Return the (X, Y) coordinate for the center point of the cell that contains the specified text.  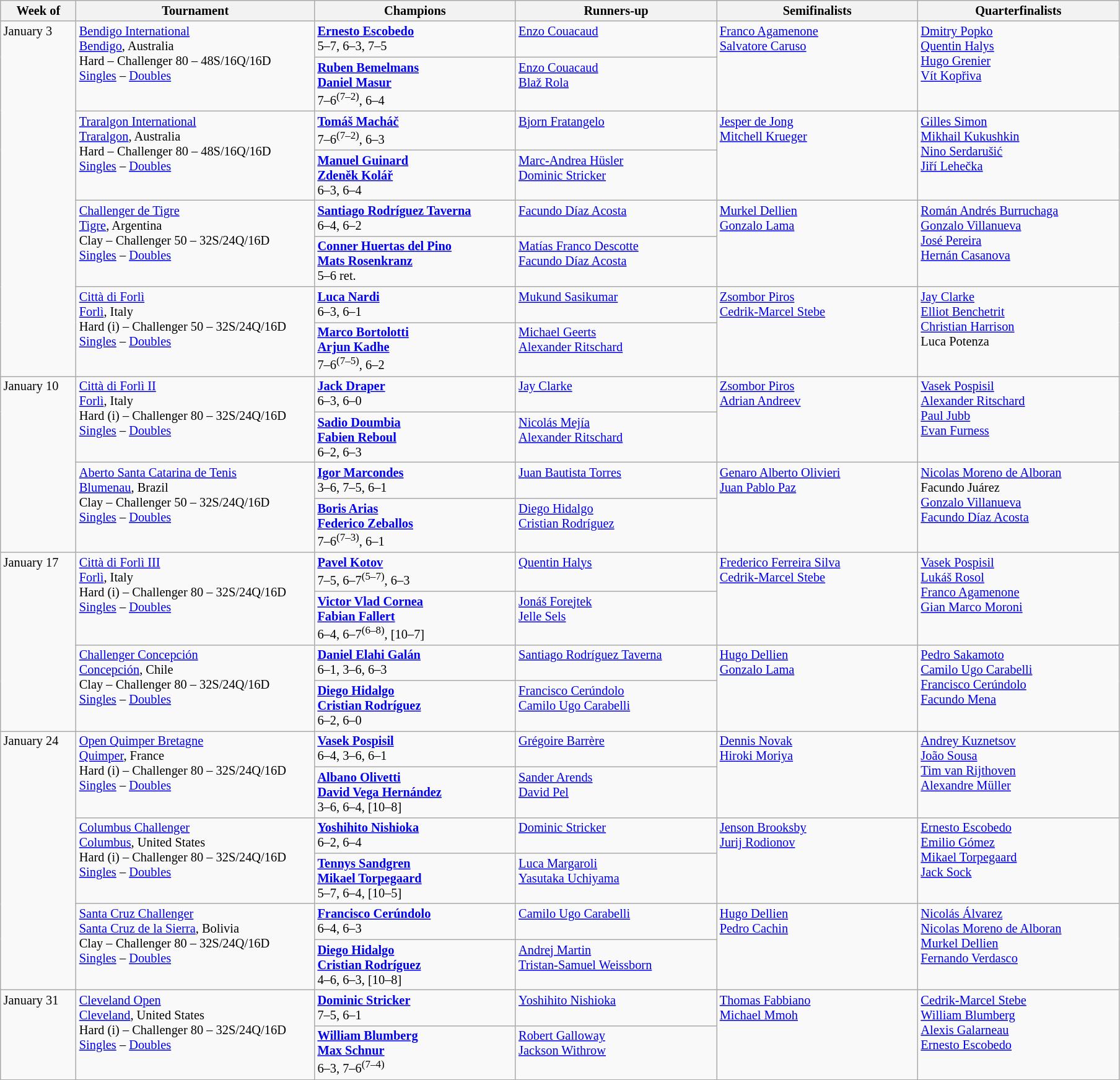
January 10 (38, 464)
Luca Nardi6–3, 6–1 (415, 305)
Città di ForlìForlì, Italy Hard (i) – Challenger 50 – 32S/24Q/16DSingles – Doubles (196, 332)
Jonáš Forejtek Jelle Sels (616, 618)
Vasek Pospisil Alexander Ritschard Paul Jubb Evan Furness (1018, 419)
Yoshihito Nishioka (616, 1008)
Quentin Halys (616, 571)
Dominic Stricker7–5, 6–1 (415, 1008)
Cleveland OpenCleveland, United States Hard (i) – Challenger 80 – 32S/24Q/16DSingles – Doubles (196, 1034)
Runners-up (616, 11)
Camilo Ugo Carabelli (616, 921)
Week of (38, 11)
Luca Margaroli Yasutaka Uchiyama (616, 878)
Mukund Sasikumar (616, 305)
Matías Franco Descotte Facundo Díaz Acosta (616, 261)
Challenger ConcepciónConcepción, Chile Clay – Challenger 80 – 32S/24Q/16DSingles – Doubles (196, 687)
Città di Forlì IIForlì, Italy Hard (i) – Challenger 80 – 32S/24Q/16DSingles – Doubles (196, 419)
Champions (415, 11)
Thomas Fabbiano Michael Mmoh (818, 1034)
Jay Clarke Elliot Benchetrit Christian Harrison Luca Potenza (1018, 332)
Open Quimper BretagneQuimper, France Hard (i) – Challenger 80 – 32S/24Q/16DSingles – Doubles (196, 774)
Nicolás Mejía Alexander Ritschard (616, 437)
Jesper de Jong Mitchell Krueger (818, 156)
Enzo Couacaud Blaž Rola (616, 84)
Hugo Dellien Gonzalo Lama (818, 687)
Robert Galloway Jackson Withrow (616, 1053)
Pedro Sakamoto Camilo Ugo Carabelli Francisco Cerúndolo Facundo Mena (1018, 687)
Franco Agamenone Salvatore Caruso (818, 66)
Cedrik-Marcel Stebe William Blumberg Alexis Galarneau Ernesto Escobedo (1018, 1034)
Manuel Guinard Zdeněk Kolář6–3, 6–4 (415, 175)
Zsombor Piros Cedrik-Marcel Stebe (818, 332)
Gilles Simon Mikhail Kukushkin Nino Serdarušić Jiří Lehečka (1018, 156)
Sander Arends David Pel (616, 792)
Francisco Cerúndolo Camilo Ugo Carabelli (616, 706)
Sadio Doumbia Fabien Reboul6–2, 6–3 (415, 437)
Yoshihito Nishioka6–2, 6–4 (415, 835)
Nicolás Álvarez Nicolas Moreno de Alboran Murkel Dellien Fernando Verdasco (1018, 946)
Victor Vlad Cornea Fabian Fallert6–4, 6–7(6–8), [10–7] (415, 618)
Andrey Kuznetsov João Sousa Tim van Rijthoven Alexandre Müller (1018, 774)
Román Andrés Burruchaga Gonzalo Villanueva José Pereira Hernán Casanova (1018, 243)
Jenson Brooksby Jurij Rodionov (818, 861)
Dominic Stricker (616, 835)
Dennis Novak Hiroki Moriya (818, 774)
Tournament (196, 11)
Marco Bortolotti Arjun Kadhe7–6(7–5), 6–2 (415, 349)
Semifinalists (818, 11)
Vasek Pospisil Lukáš Rosol Franco Agamenone Gian Marco Moroni (1018, 598)
Grégoire Barrère (616, 749)
Murkel Dellien Gonzalo Lama (818, 243)
Quarterfinalists (1018, 11)
Hugo Dellien Pedro Cachin (818, 946)
Tomáš Macháč7–6(7–2), 6–3 (415, 130)
Santiago Rodríguez Taverna (616, 663)
January 24 (38, 860)
Conner Huertas del Pino Mats Rosenkranz5–6 ret. (415, 261)
Tennys Sandgren Mikael Torpegaard5–7, 6–4, [10–5] (415, 878)
Ruben Bemelmans Daniel Masur7–6(7–2), 6–4 (415, 84)
Santa Cruz ChallengerSanta Cruz de la Sierra, Bolivia Clay – Challenger 80 – 32S/24Q/16DSingles – Doubles (196, 946)
Dmitry Popko Quentin Halys Hugo Grenier Vít Kopřiva (1018, 66)
Nicolas Moreno de Alboran Facundo Juárez Gonzalo Villanueva Facundo Díaz Acosta (1018, 507)
William Blumberg Max Schnur6–3, 7–6(7–4) (415, 1053)
Daniel Elahi Galán6–1, 3–6, 6–3 (415, 663)
Città di Forlì IIIForlì, Italy Hard (i) – Challenger 80 – 32S/24Q/16DSingles – Doubles (196, 598)
Traralgon InternationalTraralgon, Australia Hard – Challenger 80 – 48S/16Q/16DSingles – Doubles (196, 156)
Diego Hidalgo Cristian Rodríguez6–2, 6–0 (415, 706)
Challenger de TigreTigre, Argentina Clay – Challenger 50 – 32S/24Q/16DSingles – Doubles (196, 243)
Zsombor Piros Adrian Andreev (818, 419)
Jay Clarke (616, 394)
Igor Marcondes3–6, 7–5, 6–1 (415, 480)
Albano Olivetti David Vega Hernández3–6, 6–4, [10–8] (415, 792)
Boris Arias Federico Zeballos7–6(7–3), 6–1 (415, 525)
Santiago Rodríguez Taverna6–4, 6–2 (415, 218)
Aberto Santa Catarina de TenisBlumenau, Brazil Clay – Challenger 50 – 32S/24Q/16DSingles – Doubles (196, 507)
Genaro Alberto Olivieri Juan Pablo Paz (818, 507)
Enzo Couacaud (616, 39)
January 17 (38, 642)
Frederico Ferreira Silva Cedrik-Marcel Stebe (818, 598)
Juan Bautista Torres (616, 480)
Michael Geerts Alexander Ritschard (616, 349)
Vasek Pospisil6–4, 3–6, 6–1 (415, 749)
Ernesto Escobedo Emilio Gómez Mikael Torpegaard Jack Sock (1018, 861)
Marc-Andrea Hüsler Dominic Stricker (616, 175)
January 31 (38, 1034)
January 3 (38, 198)
Pavel Kotov7–5, 6–7(5–7), 6–3 (415, 571)
Diego Hidalgo Cristian Rodríguez (616, 525)
Facundo Díaz Acosta (616, 218)
Jack Draper6–3, 6–0 (415, 394)
Bjorn Fratangelo (616, 130)
Columbus ChallengerColumbus, United States Hard (i) – Challenger 80 – 32S/24Q/16DSingles – Doubles (196, 861)
Ernesto Escobedo5–7, 6–3, 7–5 (415, 39)
Diego Hidalgo Cristian Rodríguez4–6, 6–3, [10–8] (415, 965)
Andrej Martin Tristan-Samuel Weissborn (616, 965)
Bendigo InternationalBendigo, Australia Hard – Challenger 80 – 48S/16Q/16DSingles – Doubles (196, 66)
Francisco Cerúndolo6–4, 6–3 (415, 921)
